Pinpoint the cell where the given text exists, returning its (x, y) midpoint coordinate. 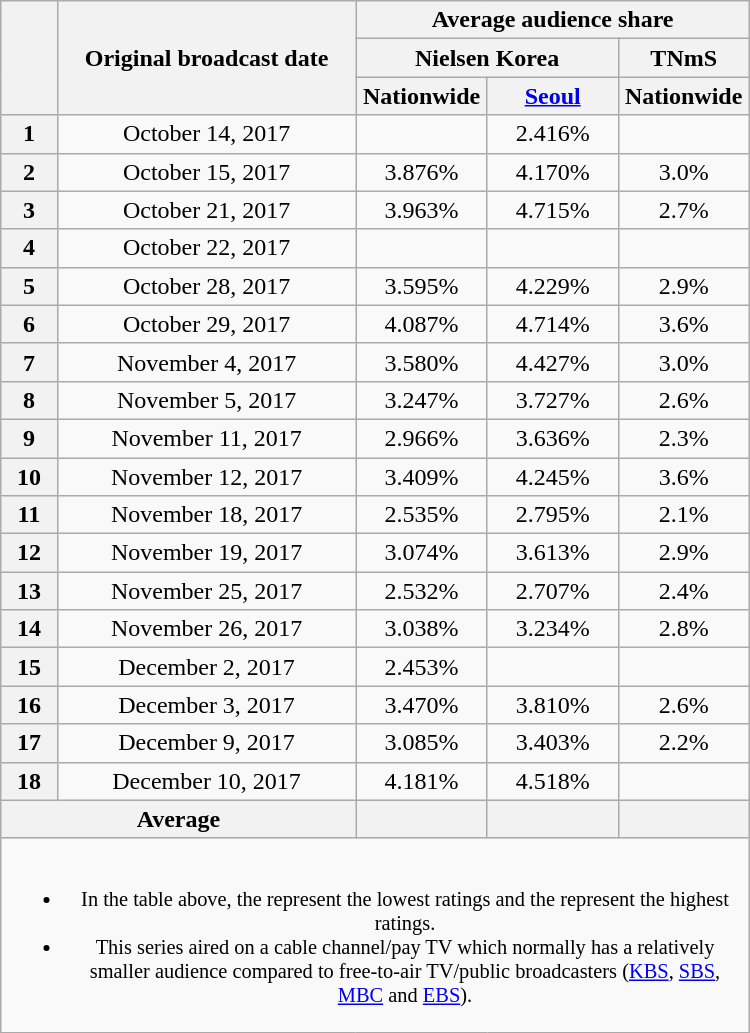
November 19, 2017 (206, 553)
3.636% (552, 438)
November 4, 2017 (206, 362)
Original broadcast date (206, 58)
3.085% (422, 743)
1 (29, 134)
2.707% (552, 591)
4.427% (552, 362)
3.403% (552, 743)
3.613% (552, 553)
Average audience share (552, 20)
16 (29, 705)
November 11, 2017 (206, 438)
December 2, 2017 (206, 667)
December 3, 2017 (206, 705)
7 (29, 362)
15 (29, 667)
2.535% (422, 515)
October 15, 2017 (206, 172)
4.245% (552, 477)
2.2% (684, 743)
8 (29, 400)
December 9, 2017 (206, 743)
17 (29, 743)
3.727% (552, 400)
4.714% (552, 324)
Seoul (552, 96)
3.810% (552, 705)
5 (29, 286)
12 (29, 553)
December 10, 2017 (206, 781)
Nielsen Korea (487, 58)
9 (29, 438)
November 12, 2017 (206, 477)
3.580% (422, 362)
2.453% (422, 667)
4.181% (422, 781)
13 (29, 591)
October 29, 2017 (206, 324)
3.409% (422, 477)
3.470% (422, 705)
2.7% (684, 210)
November 5, 2017 (206, 400)
3 (29, 210)
3.247% (422, 400)
2.795% (552, 515)
2.532% (422, 591)
4.087% (422, 324)
2.4% (684, 591)
3.595% (422, 286)
4 (29, 248)
4.715% (552, 210)
10 (29, 477)
14 (29, 629)
2 (29, 172)
November 18, 2017 (206, 515)
4.229% (552, 286)
Average (178, 819)
3.876% (422, 172)
2.416% (552, 134)
3.074% (422, 553)
2.1% (684, 515)
TNmS (684, 58)
October 28, 2017 (206, 286)
2.966% (422, 438)
October 14, 2017 (206, 134)
6 (29, 324)
October 21, 2017 (206, 210)
2.3% (684, 438)
2.8% (684, 629)
3.038% (422, 629)
18 (29, 781)
November 25, 2017 (206, 591)
3.234% (552, 629)
3.963% (422, 210)
November 26, 2017 (206, 629)
October 22, 2017 (206, 248)
4.170% (552, 172)
4.518% (552, 781)
11 (29, 515)
